Determine the [X, Y] coordinate at the center of the cell enclosing the given text.  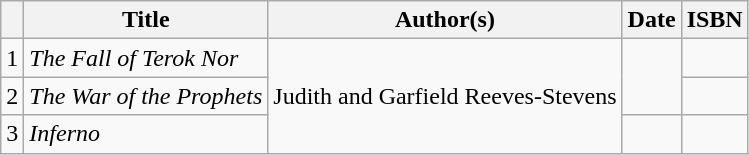
The War of the Prophets [146, 96]
2 [12, 96]
Title [146, 20]
Inferno [146, 134]
1 [12, 58]
Author(s) [445, 20]
The Fall of Terok Nor [146, 58]
Judith and Garfield Reeves-Stevens [445, 96]
Date [652, 20]
ISBN [714, 20]
3 [12, 134]
